Search for the cell housing the specified text and yield its (x, y) center coordinate. 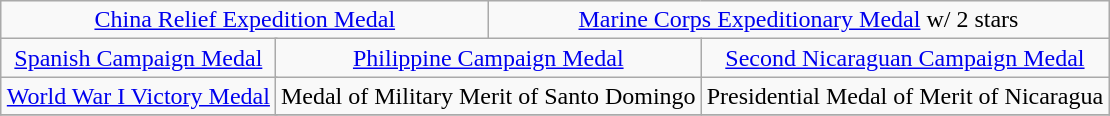
World War I Victory Medal (138, 96)
China Relief Expedition Medal (244, 20)
Spanish Campaign Medal (138, 58)
Philippine Campaign Medal (488, 58)
Medal of Military Merit of Santo Domingo (488, 96)
Marine Corps Expeditionary Medal w/ 2 stars (798, 20)
Second Nicaraguan Campaign Medal (905, 58)
Presidential Medal of Merit of Nicaragua (905, 96)
